From the cell containing the given text, extract its center point as [x, y] coordinate. 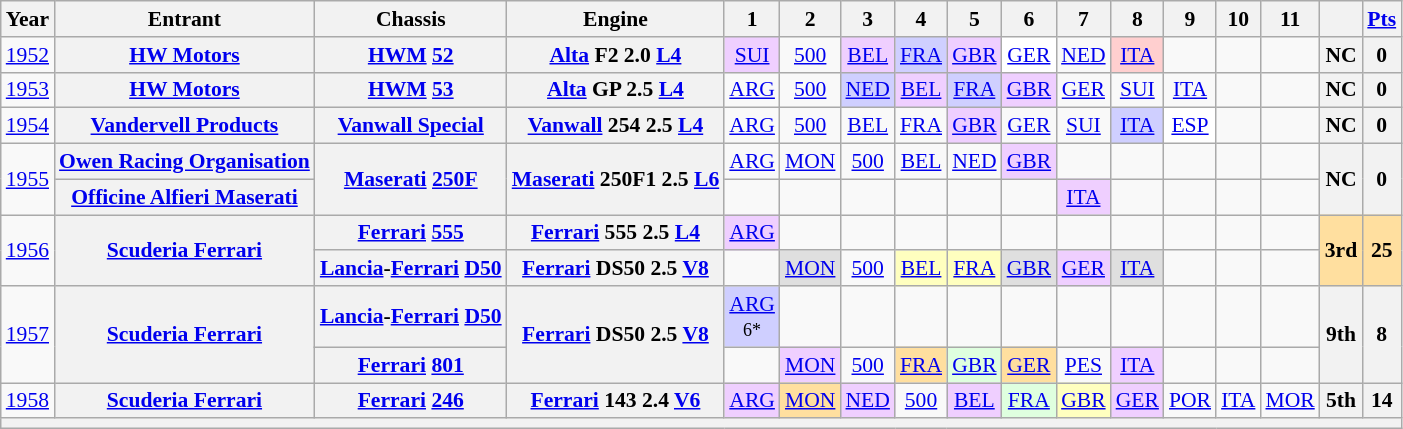
Ferrari 246 [411, 401]
7 [1084, 19]
4 [921, 19]
PES [1084, 365]
1958 [28, 401]
ARG6* [752, 316]
25 [1382, 250]
Year [28, 19]
1955 [28, 180]
Chassis [411, 19]
6 [1030, 19]
11 [1290, 19]
1952 [28, 55]
Ferrari 555 2.5 L4 [616, 233]
3rd [1342, 250]
HWM 52 [411, 55]
Maserati 250F [411, 180]
14 [1382, 401]
Pts [1382, 19]
1954 [28, 126]
1953 [28, 90]
HWM 53 [411, 90]
Alta F2 2.0 L4 [616, 55]
Maserati 250F1 2.5 L6 [616, 180]
9th [1342, 334]
9 [1190, 19]
1956 [28, 250]
1957 [28, 334]
Alta GP 2.5 L4 [616, 90]
Vandervell Products [184, 126]
Ferrari 555 [411, 233]
ESP [1190, 126]
POR [1190, 401]
Ferrari 143 2.4 V6 [616, 401]
5 [974, 19]
Vanwall Special [411, 126]
Vanwall 254 2.5 L4 [616, 126]
Owen Racing Organisation [184, 162]
5th [1342, 401]
Engine [616, 19]
Officine Alfieri Maserati [184, 197]
10 [1238, 19]
Entrant [184, 19]
2 [810, 19]
3 [867, 19]
Ferrari 801 [411, 365]
1 [752, 19]
MOR [1290, 401]
